Locate the cell with the specified text and output its [x, y] center coordinate. 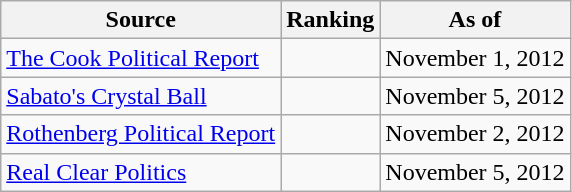
Sabato's Crystal Ball [141, 96]
The Cook Political Report [141, 58]
As of [475, 20]
Rothenberg Political Report [141, 134]
Source [141, 20]
November 2, 2012 [475, 134]
Real Clear Politics [141, 172]
Ranking [330, 20]
November 1, 2012 [475, 58]
